Pinpoint the cell where the given text exists, returning its [X, Y] midpoint coordinate. 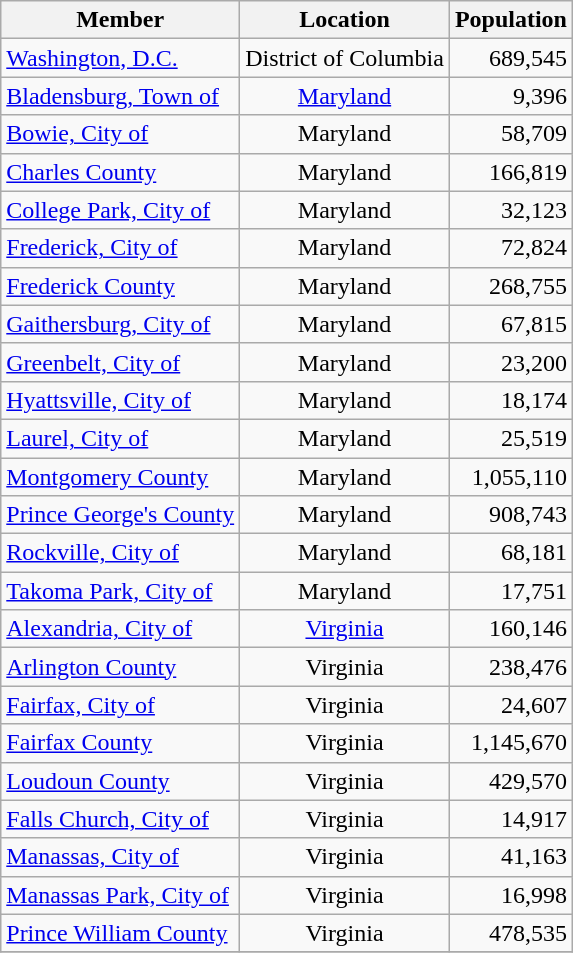
429,570 [510, 781]
Greenbelt, City of [120, 362]
Alexandria, City of [120, 629]
Loudoun County [120, 781]
238,476 [510, 667]
1,145,670 [510, 743]
Prince George's County [120, 515]
160,146 [510, 629]
17,751 [510, 591]
908,743 [510, 515]
23,200 [510, 362]
Washington, D.C. [120, 58]
Fairfax, City of [120, 705]
Takoma Park, City of [120, 591]
166,819 [510, 172]
18,174 [510, 400]
478,535 [510, 933]
32,123 [510, 210]
Gaithersburg, City of [120, 324]
9,396 [510, 96]
Frederick, City of [120, 248]
Population [510, 20]
Laurel, City of [120, 438]
25,519 [510, 438]
Bowie, City of [120, 134]
Arlington County [120, 667]
58,709 [510, 134]
68,181 [510, 553]
Frederick County [120, 286]
72,824 [510, 248]
Falls Church, City of [120, 819]
College Park, City of [120, 210]
16,998 [510, 895]
Manassas, City of [120, 857]
Bladensburg, Town of [120, 96]
Rockville, City of [120, 553]
689,545 [510, 58]
Montgomery County [120, 477]
Manassas Park, City of [120, 895]
1,055,110 [510, 477]
41,163 [510, 857]
24,607 [510, 705]
District of Columbia [345, 58]
Hyattsville, City of [120, 400]
14,917 [510, 819]
Member [120, 20]
67,815 [510, 324]
268,755 [510, 286]
Location [345, 20]
Charles County [120, 172]
Prince William County [120, 933]
Fairfax County [120, 743]
